Search for the cell housing the specified text and yield its [x, y] center coordinate. 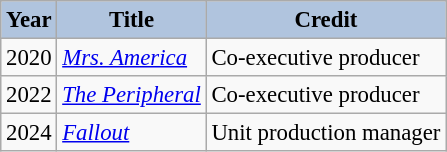
Fallout [132, 133]
2022 [29, 95]
2020 [29, 58]
Year [29, 20]
Unit production manager [326, 133]
The Peripheral [132, 95]
Mrs. America [132, 58]
Credit [326, 20]
Title [132, 20]
2024 [29, 133]
